Return [X, Y] of the center of cell containing provided text 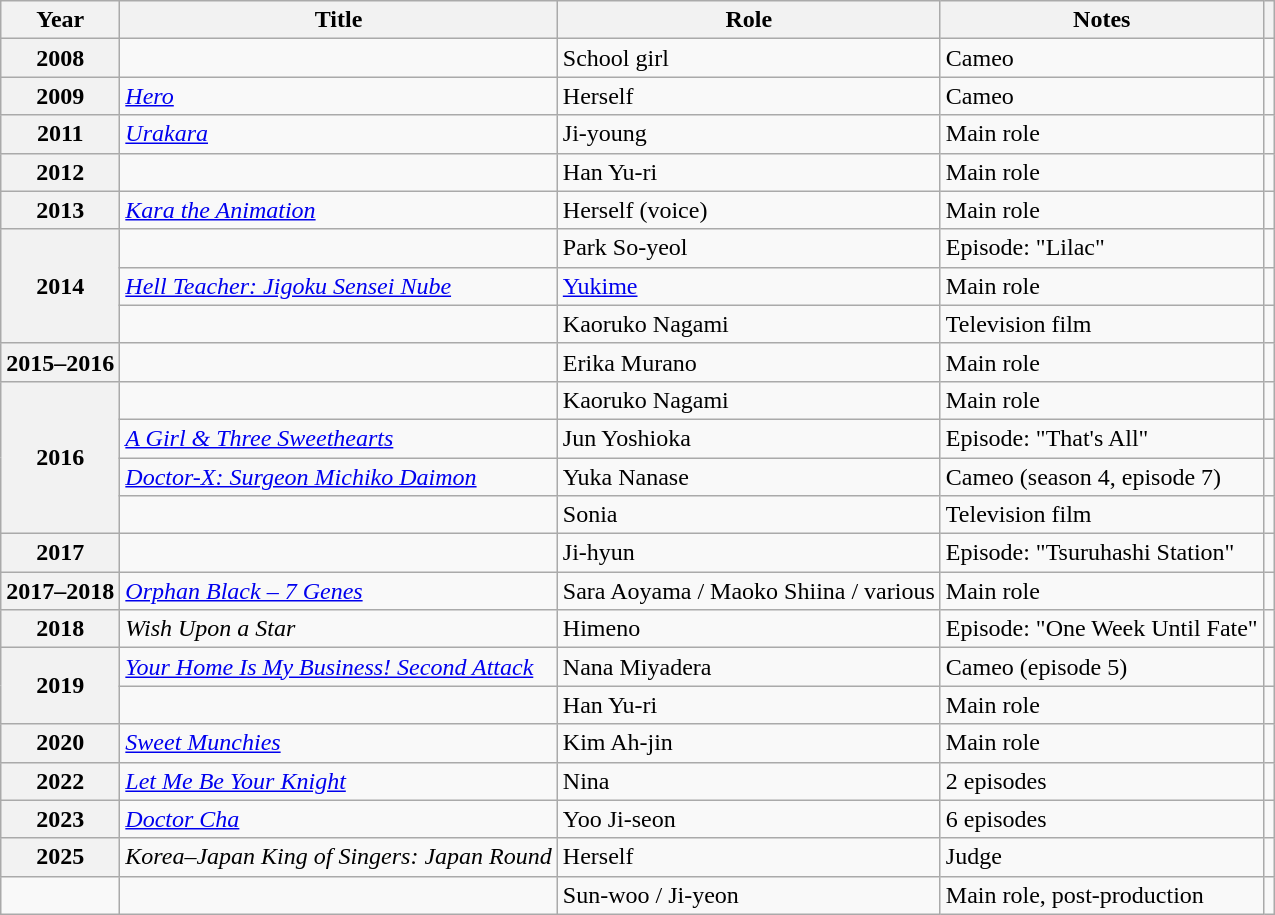
Wish Upon a Star [338, 629]
Title [338, 20]
2019 [60, 686]
Sonia [748, 515]
2009 [60, 96]
Sun-woo / Ji-yeon [748, 895]
Year [60, 20]
2023 [60, 819]
Park So-yeol [748, 248]
Notes [1102, 20]
Episode: "One Week Until Fate" [1102, 629]
Role [748, 20]
Let Me Be Your Knight [338, 781]
Episode: "Tsuruhashi Station" [1102, 553]
2011 [60, 134]
Nina [748, 781]
Ji-hyun [748, 553]
Jun Yoshioka [748, 438]
Doctor Cha [338, 819]
Cameo (episode 5) [1102, 667]
2017 [60, 553]
2016 [60, 457]
Herself (voice) [748, 210]
Kara the Animation [338, 210]
School girl [748, 58]
2012 [60, 172]
Erika Murano [748, 362]
2020 [60, 743]
A Girl & Three Sweethearts [338, 438]
2013 [60, 210]
Himeno [748, 629]
2022 [60, 781]
2014 [60, 286]
2015–2016 [60, 362]
Sweet Munchies [338, 743]
Doctor-X: Surgeon Michiko Daimon [338, 477]
Cameo (season 4, episode 7) [1102, 477]
Kim Ah-jin [748, 743]
Korea–Japan King of Singers: Japan Round [338, 857]
2008 [60, 58]
Your Home Is My Business! Second Attack [338, 667]
Urakara [338, 134]
Episode: "Lilac" [1102, 248]
Main role, post-production [1102, 895]
Ji-young [748, 134]
Yoo Ji-seon [748, 819]
Yuka Nanase [748, 477]
Episode: "That's All" [1102, 438]
2 episodes [1102, 781]
Hero [338, 96]
Judge [1102, 857]
Nana Miyadera [748, 667]
2018 [60, 629]
Orphan Black – 7 Genes [338, 591]
2025 [60, 857]
2017–2018 [60, 591]
6 episodes [1102, 819]
Hell Teacher: Jigoku Sensei Nube [338, 286]
Yukime [748, 286]
Sara Aoyama / Maoko Shiina / various [748, 591]
